Locate the cell with the specified text and output its (x, y) center coordinate. 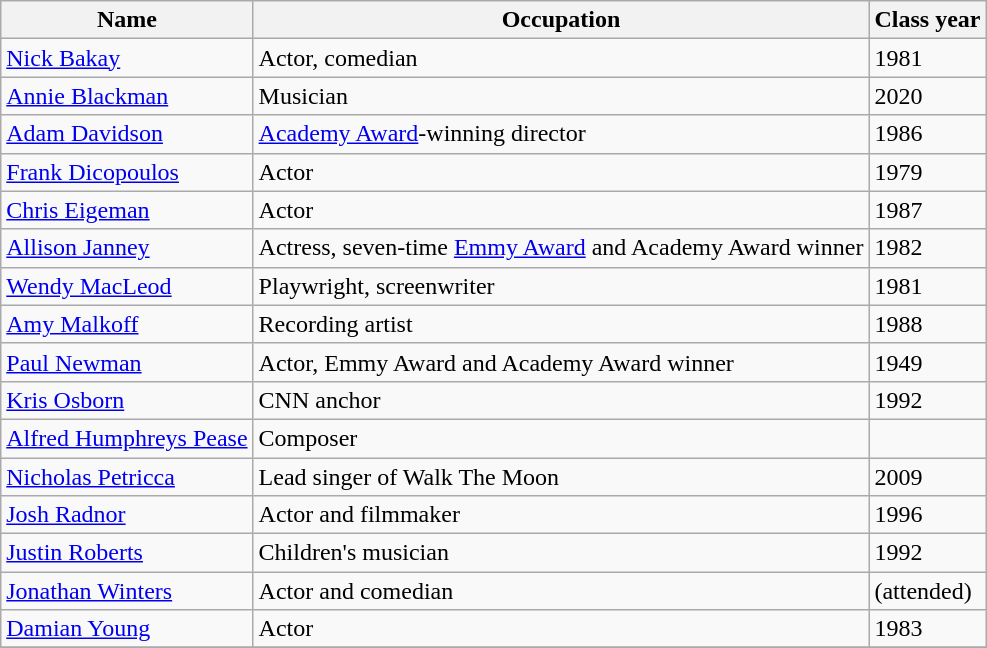
Damian Young (127, 629)
Composer (561, 438)
1988 (928, 324)
Frank Dicopoulos (127, 172)
Kris Osborn (127, 400)
1987 (928, 210)
Academy Award-winning director (561, 134)
2009 (928, 477)
Actor and comedian (561, 591)
1979 (928, 172)
1982 (928, 248)
2020 (928, 96)
Lead singer of Walk The Moon (561, 477)
Adam Davidson (127, 134)
Chris Eigeman (127, 210)
Actor, Emmy Award and Academy Award winner (561, 362)
Paul Newman (127, 362)
Allison Janney (127, 248)
Nicholas Petricca (127, 477)
Justin Roberts (127, 553)
1996 (928, 515)
Name (127, 20)
Wendy MacLeod (127, 286)
Actor and filmmaker (561, 515)
Nick Bakay (127, 58)
Annie Blackman (127, 96)
Actress, seven-time Emmy Award and Academy Award winner (561, 248)
Jonathan Winters (127, 591)
CNN anchor (561, 400)
1983 (928, 629)
Alfred Humphreys Pease (127, 438)
Actor, comedian (561, 58)
Recording artist (561, 324)
Class year (928, 20)
(attended) (928, 591)
Occupation (561, 20)
Children's musician (561, 553)
Musician (561, 96)
Amy Malkoff (127, 324)
1949 (928, 362)
1986 (928, 134)
Josh Radnor (127, 515)
Playwright, screenwriter (561, 286)
